Locate the cell with the specified text and output its [x, y] center coordinate. 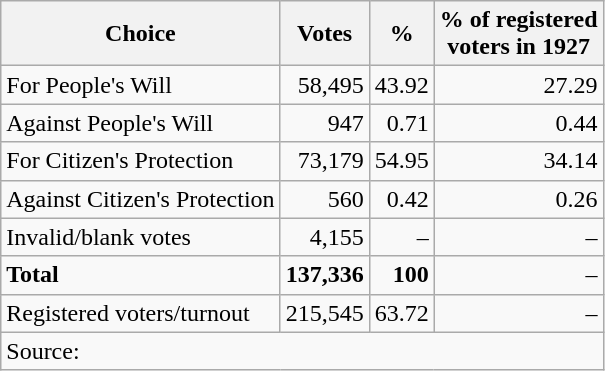
Against People's Will [140, 123]
73,179 [324, 161]
0.71 [402, 123]
0.44 [518, 123]
Against Citizen's Protection [140, 199]
0.26 [518, 199]
Choice [140, 34]
43.92 [402, 85]
215,545 [324, 313]
4,155 [324, 237]
100 [402, 275]
Votes [324, 34]
Source: [302, 351]
For Citizen's Protection [140, 161]
27.29 [518, 85]
34.14 [518, 161]
For People's Will [140, 85]
0.42 [402, 199]
54.95 [402, 161]
Registered voters/turnout [140, 313]
Invalid/blank votes [140, 237]
% of registeredvoters in 1927 [518, 34]
137,336 [324, 275]
560 [324, 199]
63.72 [402, 313]
947 [324, 123]
58,495 [324, 85]
% [402, 34]
Total [140, 275]
